Return (x, y) of the center of cell containing provided text 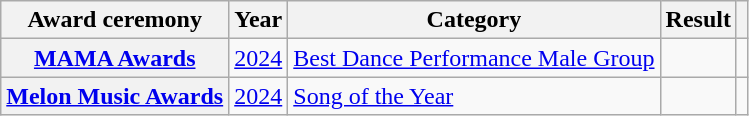
Category (474, 20)
Award ceremony (115, 20)
Best Dance Performance Male Group (474, 58)
Song of the Year (474, 96)
Year (258, 20)
Result (698, 20)
MAMA Awards (115, 58)
Melon Music Awards (115, 96)
